From the cell containing the given text, extract its center point as (x, y) coordinate. 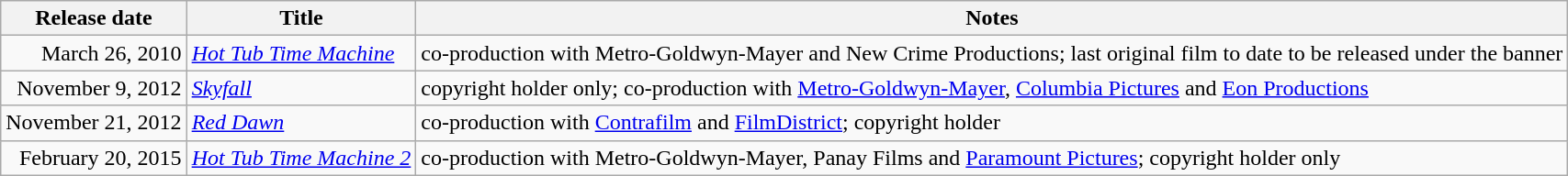
co-production with Contrafilm and FilmDistrict; copyright holder (992, 123)
copyright holder only; co-production with Metro-Goldwyn-Mayer, Columbia Pictures and Eon Productions (992, 88)
February 20, 2015 (94, 158)
Red Dawn (301, 123)
co-production with Metro-Goldwyn-Mayer, Panay Films and Paramount Pictures; copyright holder only (992, 158)
Notes (992, 18)
Title (301, 18)
Skyfall (301, 88)
March 26, 2010 (94, 53)
Hot Tub Time Machine (301, 53)
Release date (94, 18)
co-production with Metro-Goldwyn-Mayer and New Crime Productions; last original film to date to be released under the banner (992, 53)
Hot Tub Time Machine 2 (301, 158)
November 9, 2012 (94, 88)
November 21, 2012 (94, 123)
